Return (x, y) of the center of cell containing provided text 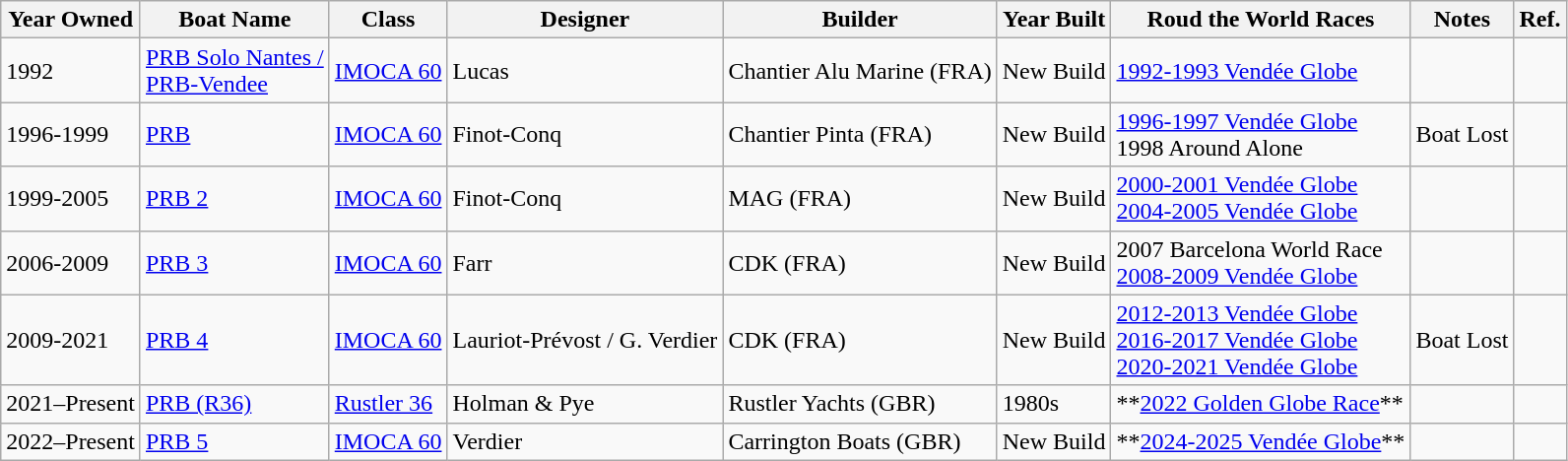
2012-2013 Vendée Globe2016-2017 Vendée Globe2020-2021 Vendée Globe (1261, 340)
Holman & Pye (585, 404)
Rustler Yachts (GBR) (860, 404)
Chantier Alu Marine (FRA) (860, 71)
PRB Solo Nantes /PRB-Vendee (234, 71)
2006-2009 (71, 262)
1980s (1054, 404)
MAG (FRA) (860, 199)
2007 Barcelona World Race 2008-2009 Vendée Globe (1261, 262)
Notes (1462, 20)
1996-1997 Vendée Globe1998 Around Alone (1261, 134)
Year Built (1054, 20)
PRB (R36) (234, 404)
Boat Name (234, 20)
PRB (234, 134)
Year Owned (71, 20)
PRB 5 (234, 441)
Designer (585, 20)
Lauriot-Prévost / G. Verdier (585, 340)
2000-2001 Vendée Globe2004-2005 Vendée Globe (1261, 199)
Farr (585, 262)
2021–Present (71, 404)
PRB 3 (234, 262)
1996-1999 (71, 134)
Builder (860, 20)
Carrington Boats (GBR) (860, 441)
PRB 2 (234, 199)
1992-1993 Vendée Globe (1261, 71)
2022–Present (71, 441)
Roud the World Races (1261, 20)
Ref. (1540, 20)
1999-2005 (71, 199)
2009-2021 (71, 340)
PRB 4 (234, 340)
Verdier (585, 441)
Lucas (585, 71)
**2022 Golden Globe Race** (1261, 404)
Class (388, 20)
Chantier Pinta (FRA) (860, 134)
Rustler 36 (388, 404)
1992 (71, 71)
**2024-2025 Vendée Globe** (1261, 441)
